Determine the [x, y] coordinate at the center of the cell enclosing the given text.  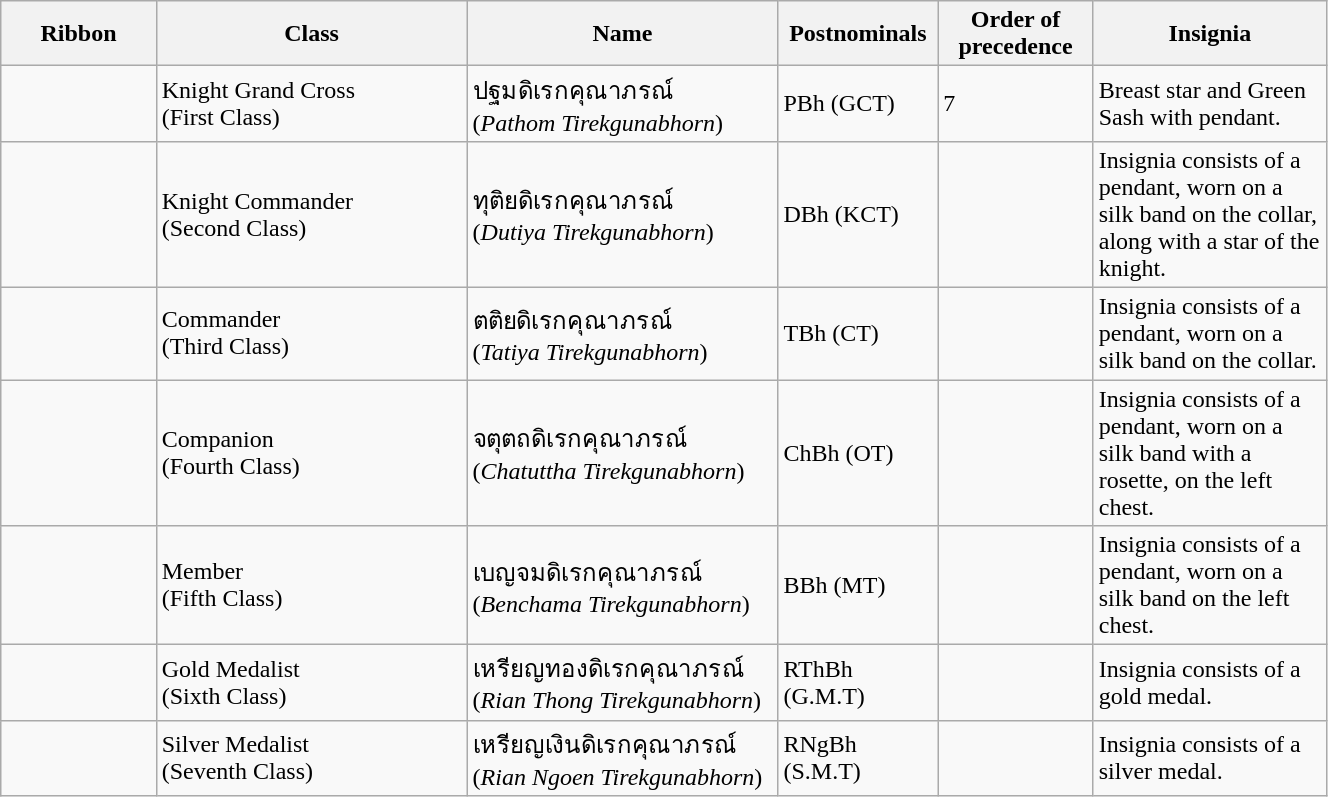
Silver Medalist(Seventh Class) [312, 758]
DBh (KCT) [858, 214]
ปฐมดิเรกคุณาภรณ์(Pathom Tirekgunabhorn) [622, 104]
จตุตถดิเรกคุณาภรณ์(Chatuttha Tirekgunabhorn) [622, 453]
Insignia consists of a pendant, worn on a silk band with a rosette, on the left chest. [1210, 453]
Member(Fifth Class) [312, 586]
ChBh (OT) [858, 453]
Knight Commander(Second Class) [312, 214]
Order of precedence [1016, 34]
ทุติยดิเรกคุณาภรณ์(Dutiya Tirekgunabhorn) [622, 214]
7 [1016, 104]
เหรียญเงินดิเรกคุณาภรณ์(Rian Ngoen Tirekgunabhorn) [622, 758]
Companion(Fourth Class) [312, 453]
Insignia consists of a gold medal. [1210, 683]
Name [622, 34]
Insignia consists of a pendant, worn on a silk band on the collar. [1210, 333]
Class [312, 34]
Postnominals [858, 34]
Insignia consists of a pendant, worn on a silk band on the collar, along with a star of the knight. [1210, 214]
เหรียญทองดิเรกคุณาภรณ์ (Rian Thong Tirekgunabhorn) [622, 683]
Gold Medalist(Sixth Class) [312, 683]
TBh (CT) [858, 333]
PBh (GCT) [858, 104]
เบญจมดิเรกคุณาภรณ์(Benchama Tirekgunabhorn) [622, 586]
RNgBh (S.M.T) [858, 758]
Commander(Third Class) [312, 333]
ตติยดิเรกคุณาภรณ์(Tatiya Tirekgunabhorn) [622, 333]
Ribbon [78, 34]
BBh (MT) [858, 586]
Knight Grand Cross(First Class) [312, 104]
Breast star and Green Sash with pendant. [1210, 104]
Insignia consists of a pendant, worn on a silk band on the left chest. [1210, 586]
Insignia [1210, 34]
Insignia consists of a silver medal. [1210, 758]
RThBh (G.M.T) [858, 683]
